For the text-containing cell, return its midpoint in [X, Y] coordinate format. 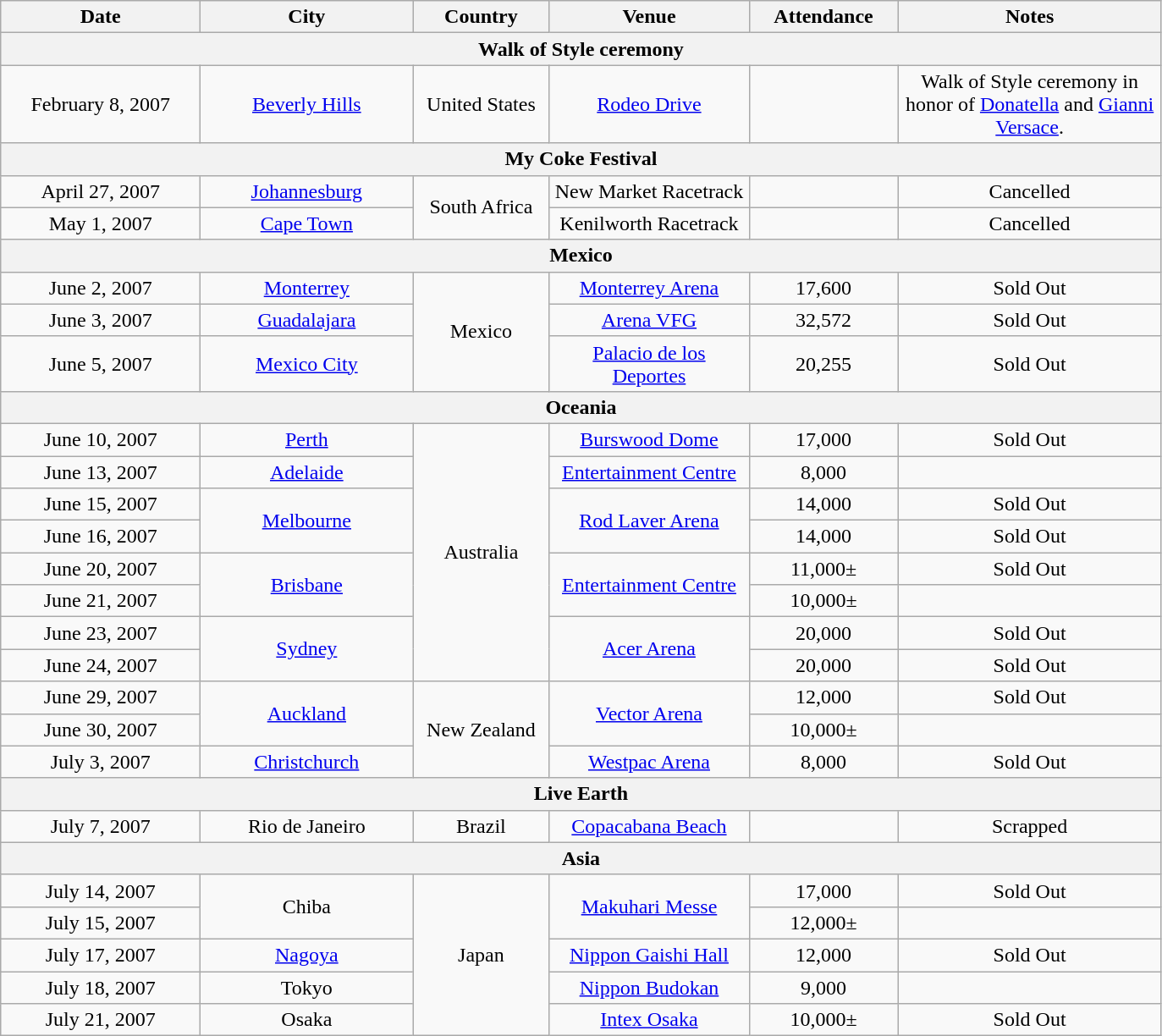
Sydney [306, 649]
April 27, 2007 [101, 191]
Attendance [823, 17]
Live Earth [581, 794]
June 24, 2007 [101, 665]
Kenilworth Racetrack [649, 223]
City [306, 17]
June 13, 2007 [101, 471]
Chiba [306, 906]
Copacabana Beach [649, 826]
July 21, 2007 [101, 1020]
Country [481, 17]
Brisbane [306, 585]
July 14, 2007 [101, 890]
11,000± [823, 569]
Auckland [306, 714]
32,572 [823, 320]
June 5, 2007 [101, 364]
Asia [581, 858]
Scrapped [1029, 826]
June 20, 2007 [101, 569]
Osaka [306, 1020]
Makuhari Messe [649, 906]
June 30, 2007 [101, 730]
South Africa [481, 207]
May 1, 2007 [101, 223]
Acer Arena [649, 649]
Vector Arena [649, 714]
Rod Laver Arena [649, 521]
Venue [649, 17]
9,000 [823, 988]
June 23, 2007 [101, 633]
Beverly Hills [306, 104]
12,000± [823, 923]
June 15, 2007 [101, 504]
20,255 [823, 364]
17,600 [823, 288]
June 10, 2007 [101, 439]
July 7, 2007 [101, 826]
Perth [306, 439]
Nippon Budokan [649, 988]
Brazil [481, 826]
Nagoya [306, 955]
Cape Town [306, 223]
Guadalajara [306, 320]
July 17, 2007 [101, 955]
Christchurch [306, 762]
My Coke Festival [581, 159]
Nippon Gaishi Hall [649, 955]
June 2, 2007 [101, 288]
Date [101, 17]
Rio de Janeiro [306, 826]
Mexico City [306, 364]
Walk of Style ceremony in honor of Donatella and Gianni Versace. [1029, 104]
Johannesburg [306, 191]
Oceania [581, 407]
July 15, 2007 [101, 923]
February 8, 2007 [101, 104]
Tokyo [306, 988]
New Zealand [481, 730]
Burswood Dome [649, 439]
Rodeo Drive [649, 104]
Walk of Style ceremony [581, 49]
Japan [481, 955]
Westpac Arena [649, 762]
Monterrey Arena [649, 288]
Palacio de los Deportes [649, 364]
Monterrey [306, 288]
United States [481, 104]
July 18, 2007 [101, 988]
Adelaide [306, 471]
Arena VFG [649, 320]
Melbourne [306, 521]
Intex Osaka [649, 1020]
June 3, 2007 [101, 320]
June 16, 2007 [101, 537]
June 21, 2007 [101, 601]
Australia [481, 552]
June 29, 2007 [101, 697]
New Market Racetrack [649, 191]
July 3, 2007 [101, 762]
Notes [1029, 17]
